Determine the [X, Y] coordinate at the center of the cell enclosing the given text.  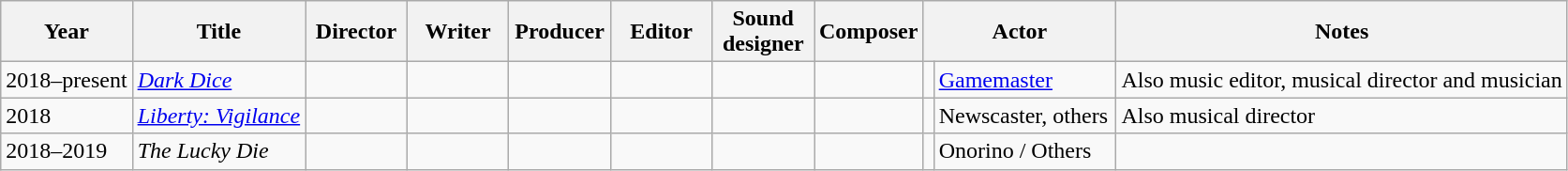
Liberty: Vigilance [219, 116]
Dark Dice [219, 80]
Producer [560, 32]
Composer [868, 32]
Actor [1020, 32]
The Lucky Die [219, 151]
Onorino / Others [1025, 151]
Also music editor, musical director and musician [1342, 80]
Notes [1342, 32]
2018–present [67, 80]
Title [219, 32]
Writer [457, 32]
Sound designer [763, 32]
Also musical director [1342, 116]
Newscaster, others [1025, 116]
Director [356, 32]
Editor [662, 32]
2018 [67, 116]
Year [67, 32]
2018–2019 [67, 151]
Gamemaster [1025, 80]
